Return the [x, y] coordinate for the center point of the cell that contains the specified text.  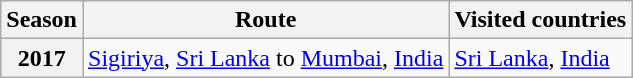
Season [42, 20]
Sri Lanka, India [540, 58]
Visited countries [540, 20]
Route [265, 20]
2017 [42, 58]
Sigiriya, Sri Lanka to Mumbai, India [265, 58]
